Find where the given text appears and provide that cell's center as [X, Y] coordinate. 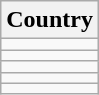
Country [50, 20]
